Detect which cell encompasses the target text, then output its [x, y] center coordinate. 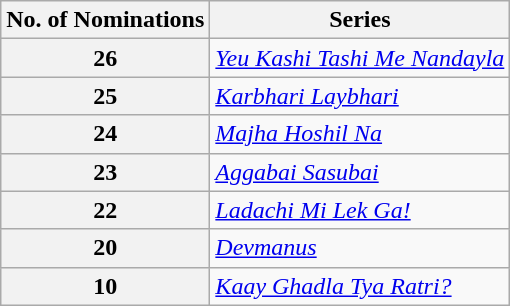
Yeu Kashi Tashi Me Nandayla [360, 58]
Karbhari Laybhari [360, 96]
23 [106, 172]
No. of Nominations [106, 20]
22 [106, 210]
Majha Hoshil Na [360, 134]
26 [106, 58]
25 [106, 96]
10 [106, 286]
Devmanus [360, 248]
Series [360, 20]
Kaay Ghadla Tya Ratri? [360, 286]
Ladachi Mi Lek Ga! [360, 210]
24 [106, 134]
Aggabai Sasubai [360, 172]
20 [106, 248]
